Detect which cell encompasses the target text, then output its [X, Y] center coordinate. 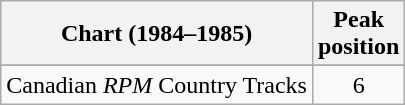
Peakposition [358, 34]
Chart (1984–1985) [157, 34]
Canadian RPM Country Tracks [157, 85]
6 [358, 85]
